Detect which cell encompasses the target text, then output its [x, y] center coordinate. 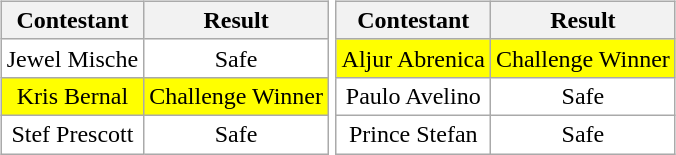
Prince Stefan [413, 134]
Kris Bernal [72, 96]
Paulo Avelino [413, 96]
Aljur Abrenica [413, 58]
Stef Prescott [72, 134]
Jewel Mische [72, 58]
